Extract the (X, Y) coordinate from the center of the cell holding the provided text.  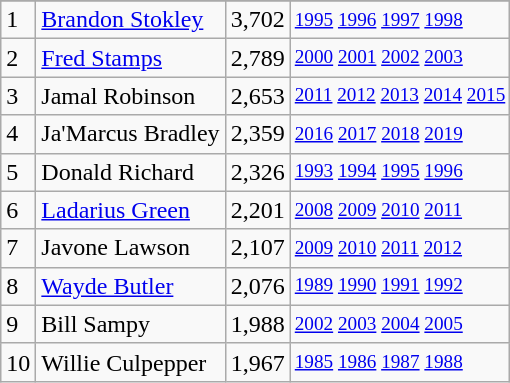
1,967 (258, 362)
9 (18, 324)
1995 1996 1997 1998 (400, 20)
Wayde Butler (130, 286)
2,789 (258, 58)
2002 2003 2004 2005 (400, 324)
2,326 (258, 172)
2,653 (258, 96)
2,201 (258, 210)
2016 2017 2018 2019 (400, 134)
1989 1990 1991 1992 (400, 286)
3 (18, 96)
2000 2001 2002 2003 (400, 58)
1,988 (258, 324)
Jamal Robinson (130, 96)
6 (18, 210)
1985 1986 1987 1988 (400, 362)
2011 2012 2013 2014 2015 (400, 96)
1993 1994 1995 1996 (400, 172)
1 (18, 20)
Ladarius Green (130, 210)
3,702 (258, 20)
5 (18, 172)
2,107 (258, 248)
Ja'Marcus Bradley (130, 134)
Bill Sampy (130, 324)
8 (18, 286)
Fred Stamps (130, 58)
Donald Richard (130, 172)
2,359 (258, 134)
4 (18, 134)
Brandon Stokley (130, 20)
Javone Lawson (130, 248)
2009 2010 2011 2012 (400, 248)
2008 2009 2010 2011 (400, 210)
10 (18, 362)
2,076 (258, 286)
2 (18, 58)
Willie Culpepper (130, 362)
7 (18, 248)
